Extract the [X, Y] coordinate from the center of the cell holding the provided text.  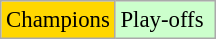
Champions [58, 20]
Play-offs [166, 20]
